Provide the [x, y] coordinate of the cell's center where the given text is located.  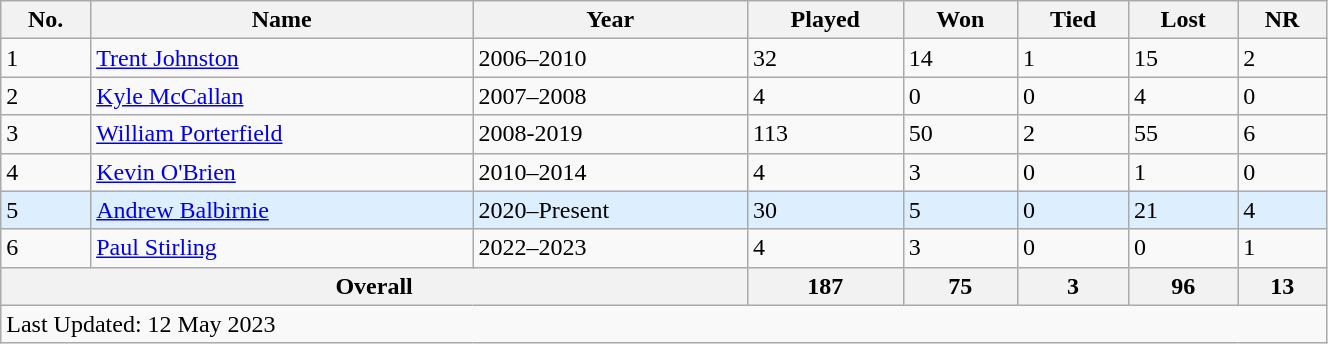
2020–Present [610, 210]
14 [960, 58]
32 [825, 58]
Tied [1074, 20]
113 [825, 134]
75 [960, 286]
2007–2008 [610, 96]
Paul Stirling [282, 248]
2022–2023 [610, 248]
William Porterfield [282, 134]
187 [825, 286]
55 [1184, 134]
No. [46, 20]
Andrew Balbirnie [282, 210]
2006–2010 [610, 58]
30 [825, 210]
Played [825, 20]
Won [960, 20]
2010–2014 [610, 172]
15 [1184, 58]
Name [282, 20]
13 [1282, 286]
96 [1184, 286]
Year [610, 20]
Overall [374, 286]
21 [1184, 210]
2008-2019 [610, 134]
Last Updated: 12 May 2023 [664, 324]
Trent Johnston [282, 58]
Lost [1184, 20]
NR [1282, 20]
50 [960, 134]
Kyle McCallan [282, 96]
Kevin O'Brien [282, 172]
